Detect which cell encompasses the target text, then output its [x, y] center coordinate. 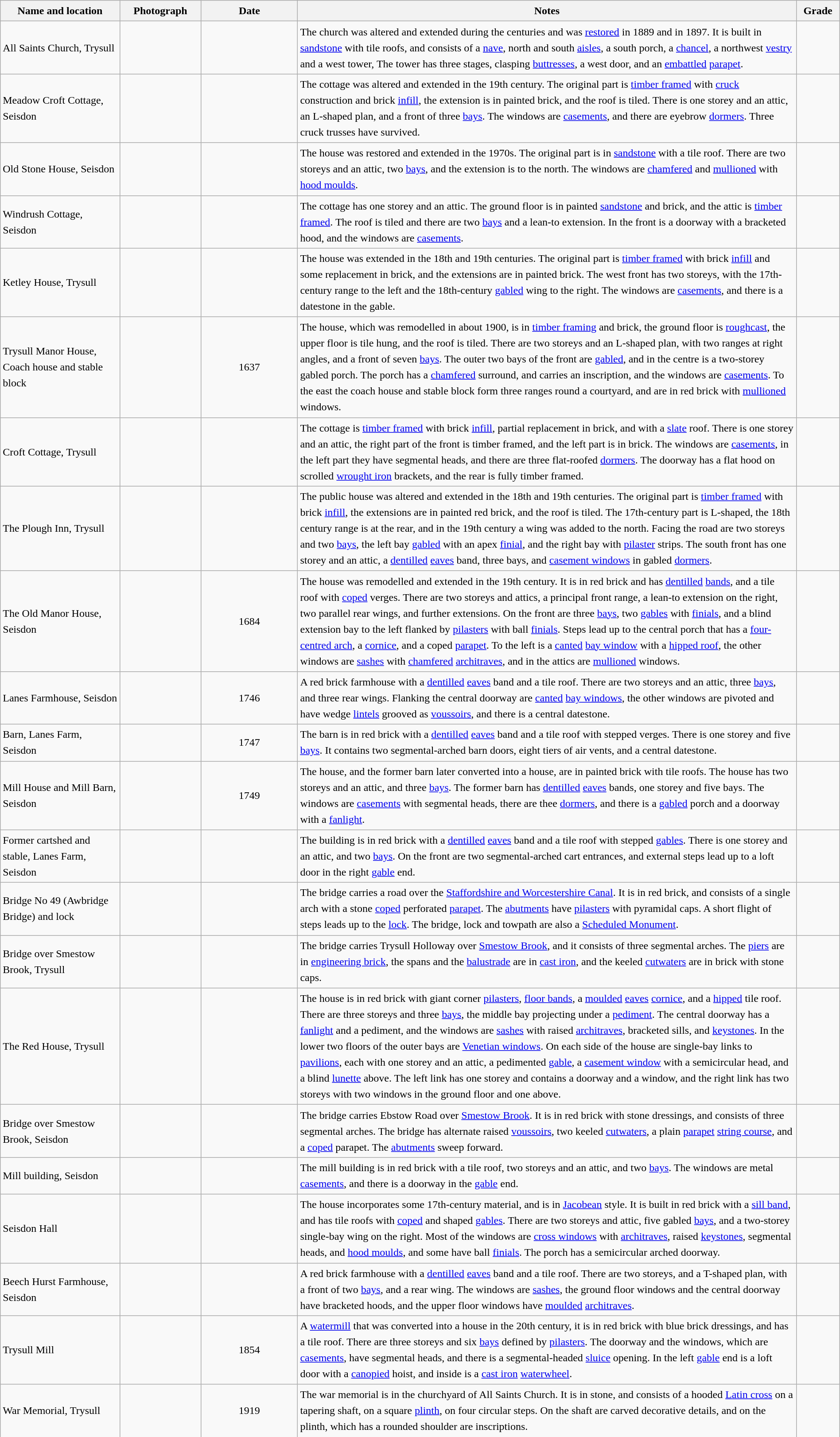
Ketley House, Trysull [60, 283]
Lanes Farmhouse, Seisdon [60, 697]
Notes [547, 11]
Meadow Croft Cottage, Seisdon [60, 108]
The Plough Inn, Trysull [60, 528]
Beech Hurst Farmhouse, Seisdon [60, 1289]
Bridge over Smestow Brook, Seisdon [60, 1131]
Trysull Mill [60, 1350]
Photograph [160, 11]
Croft Cottage, Trysull [60, 452]
1749 [249, 796]
Former cartshed and stable, Lanes Farm, Seisdon [60, 856]
Trysull Manor House, Coach house and stable block [60, 367]
1747 [249, 743]
Mill building, Seisdon [60, 1176]
Windrush Cottage, Seisdon [60, 222]
The Old Manor House, Seisdon [60, 621]
Old Stone House, Seisdon [60, 169]
Seisdon Hall [60, 1228]
The Red House, Trysull [60, 1047]
Mill House and Mill Barn, Seisdon [60, 796]
1637 [249, 367]
1919 [249, 1411]
Barn, Lanes Farm, Seisdon [60, 743]
Grade [818, 11]
1746 [249, 697]
Bridge No 49 (Awbridge Bridge) and lock [60, 909]
1684 [249, 621]
Bridge over Smestow Brook, Trysull [60, 962]
War Memorial, Trysull [60, 1411]
1854 [249, 1350]
Date [249, 11]
Name and location [60, 11]
All Saints Church, Trysull [60, 48]
